Capture the cell that displays the provided text and extract its (X, Y) central coordinate. 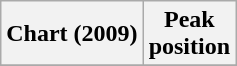
Chart (2009) (72, 34)
Peakposition (189, 34)
